Determine the (X, Y) coordinate at the center of the cell enclosing the given text.  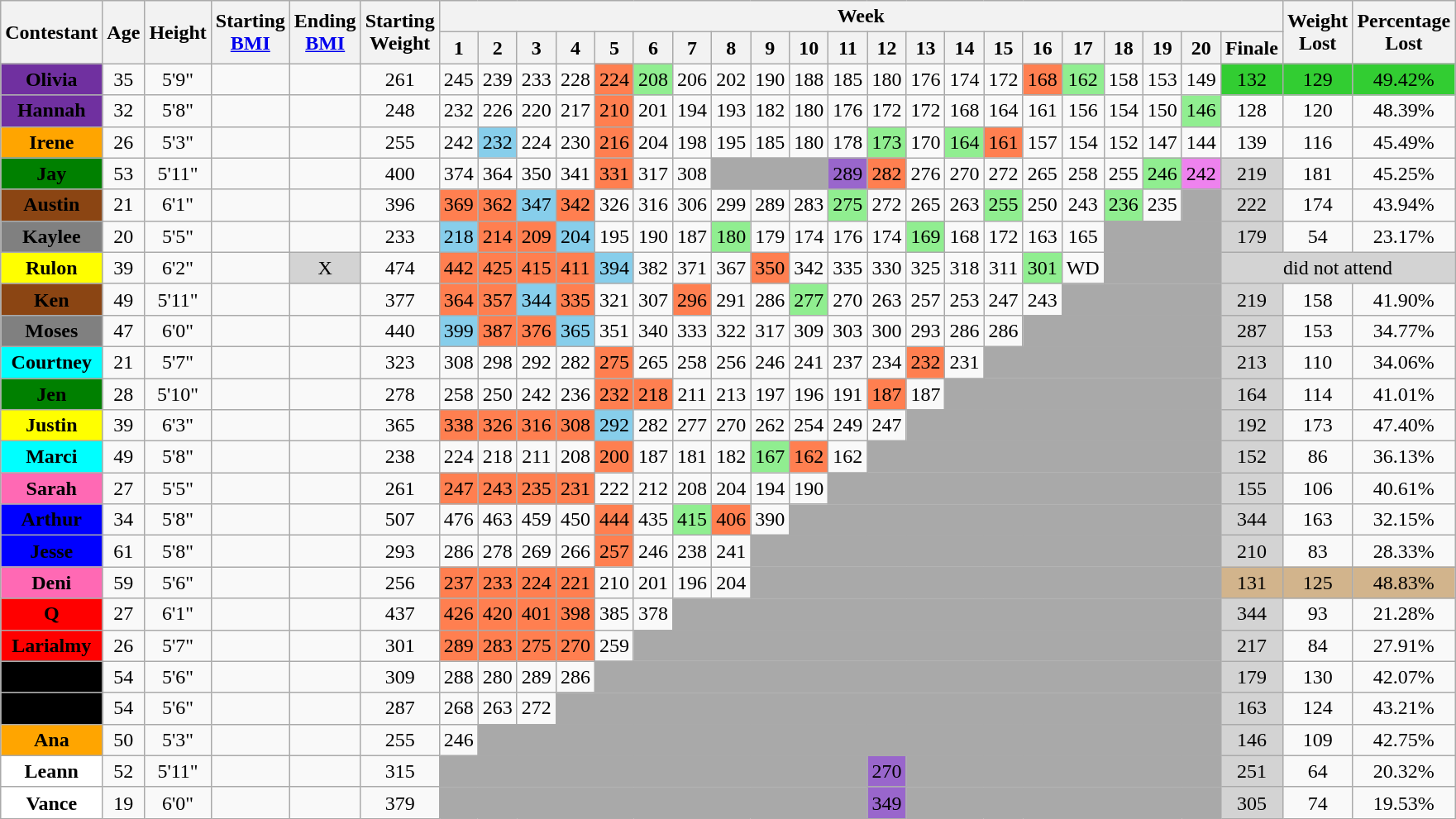
340 (653, 331)
Rulon (51, 268)
298 (498, 362)
Height (178, 32)
13 (926, 48)
43.94% (1404, 205)
299 (731, 205)
442 (458, 268)
17 (1083, 48)
474 (400, 268)
128 (1252, 111)
5 (613, 48)
Kaylee (51, 236)
125 (1317, 583)
64 (1317, 771)
226 (498, 111)
47.40% (1404, 426)
Hannah (51, 111)
307 (653, 299)
Justin (51, 426)
398 (575, 614)
296 (693, 299)
193 (731, 111)
338 (458, 426)
269 (536, 551)
32 (124, 111)
476 (458, 520)
268 (458, 708)
369 (458, 205)
139 (1252, 142)
WeightLost (1317, 32)
385 (613, 614)
Jesse (51, 551)
6'3" (178, 426)
276 (926, 174)
150 (1162, 111)
Age (124, 32)
330 (886, 268)
288 (458, 677)
262 (771, 426)
347 (536, 205)
45.25% (1404, 174)
X (325, 268)
131 (1252, 583)
5'9" (178, 79)
Vance (51, 802)
Larialmy (51, 645)
53 (124, 174)
311 (1004, 268)
228 (575, 79)
401 (536, 614)
5'10" (178, 394)
Sarah (51, 488)
Jen (51, 394)
331 (613, 174)
42.07% (1404, 677)
45.49% (1404, 142)
4 (575, 48)
209 (536, 236)
86 (1317, 457)
379 (400, 802)
StartingWeight (400, 32)
280 (498, 677)
Marci (51, 457)
34.77% (1404, 331)
420 (498, 614)
Jay (51, 174)
387 (498, 331)
14 (964, 48)
322 (731, 331)
206 (693, 79)
9 (771, 48)
357 (498, 299)
214 (498, 236)
191 (848, 394)
Q (51, 614)
Moses (51, 331)
48.83% (1404, 583)
132 (1252, 79)
8 (731, 48)
378 (653, 614)
84 (1317, 645)
394 (613, 268)
21.28% (1404, 614)
459 (536, 520)
323 (400, 362)
3 (536, 48)
157 (1042, 142)
251 (1252, 771)
116 (1317, 142)
40.61% (1404, 488)
234 (886, 362)
230 (575, 142)
12 (886, 48)
28 (124, 394)
EndingBMI (325, 32)
450 (575, 520)
315 (400, 771)
32.15% (1404, 520)
129 (1317, 79)
291 (731, 299)
249 (848, 426)
426 (458, 614)
47 (124, 331)
253 (964, 299)
18 (1123, 48)
435 (653, 520)
239 (498, 79)
437 (400, 614)
321 (613, 299)
Ana (51, 740)
197 (771, 394)
200 (613, 457)
202 (731, 79)
303 (848, 331)
371 (693, 268)
6 (653, 48)
198 (693, 142)
7 (693, 48)
1 (458, 48)
259 (613, 645)
15 (1004, 48)
Courtney (51, 362)
306 (693, 205)
106 (1317, 488)
48.39% (1404, 111)
351 (613, 331)
59 (124, 583)
399 (458, 331)
11 (848, 48)
192 (1252, 426)
220 (536, 111)
Arthur (51, 520)
did not attend (1338, 268)
23.17% (1404, 236)
83 (1317, 551)
156 (1083, 111)
367 (731, 268)
333 (693, 331)
221 (575, 583)
411 (575, 268)
155 (1252, 488)
74 (1317, 802)
390 (771, 520)
10 (809, 48)
376 (536, 331)
507 (400, 520)
Week (861, 17)
Ken (51, 299)
463 (498, 520)
425 (498, 268)
167 (771, 457)
42.75% (1404, 740)
36.13% (1404, 457)
341 (575, 174)
440 (400, 331)
Dan (51, 708)
349 (886, 802)
35 (124, 79)
149 (1201, 79)
212 (653, 488)
16 (1042, 48)
114 (1317, 394)
41.90% (1404, 299)
144 (1201, 142)
27.91% (1404, 645)
245 (458, 79)
52 (124, 771)
19.53% (1404, 802)
43.21% (1404, 708)
120 (1317, 111)
109 (1317, 740)
Deni (51, 583)
382 (653, 268)
WD (1083, 268)
147 (1162, 142)
Leann (51, 771)
34 (124, 520)
400 (400, 174)
305 (1252, 802)
374 (458, 174)
Finale (1252, 48)
93 (1317, 614)
248 (400, 111)
188 (809, 79)
Irene (51, 142)
170 (926, 142)
110 (1317, 362)
PercentageLost (1404, 32)
178 (848, 142)
325 (926, 268)
Austin (51, 205)
20.32% (1404, 771)
169 (926, 236)
254 (809, 426)
41.01% (1404, 394)
300 (886, 331)
28.33% (1404, 551)
2 (498, 48)
61 (124, 551)
318 (964, 268)
130 (1317, 677)
Don (51, 677)
Olivia (51, 79)
50 (124, 740)
StartingBMI (250, 32)
Contestant (51, 32)
377 (400, 299)
6'2" (178, 268)
444 (613, 520)
396 (400, 205)
124 (1317, 708)
165 (1083, 236)
266 (575, 551)
49.42% (1404, 79)
216 (613, 142)
406 (731, 520)
34.06% (1404, 362)
362 (498, 205)
